Extract the (X, Y) coordinate from the center of the cell holding the provided text.  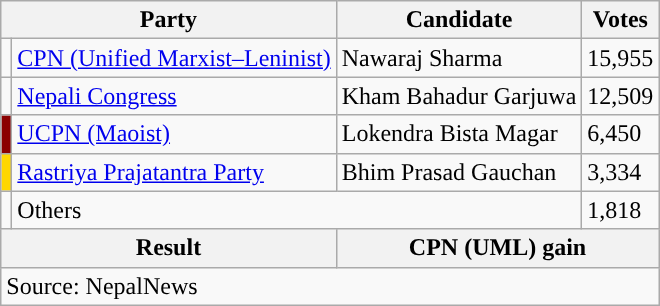
Party (168, 20)
Nepali Congress (174, 96)
Source: NepalNews (330, 286)
6,450 (620, 134)
CPN (UML) gain (498, 248)
Others (297, 210)
Result (168, 248)
UCPN (Maoist) (174, 134)
Nawaraj Sharma (459, 58)
Rastriya Prajatantra Party (174, 172)
15,955 (620, 58)
Votes (620, 20)
Bhim Prasad Gauchan (459, 172)
CPN (Unified Marxist–Leninist) (174, 58)
12,509 (620, 96)
Kham Bahadur Garjuwa (459, 96)
Candidate (459, 20)
1,818 (620, 210)
Lokendra Bista Magar (459, 134)
3,334 (620, 172)
